Pinpoint the cell where the given text exists, returning its [x, y] midpoint coordinate. 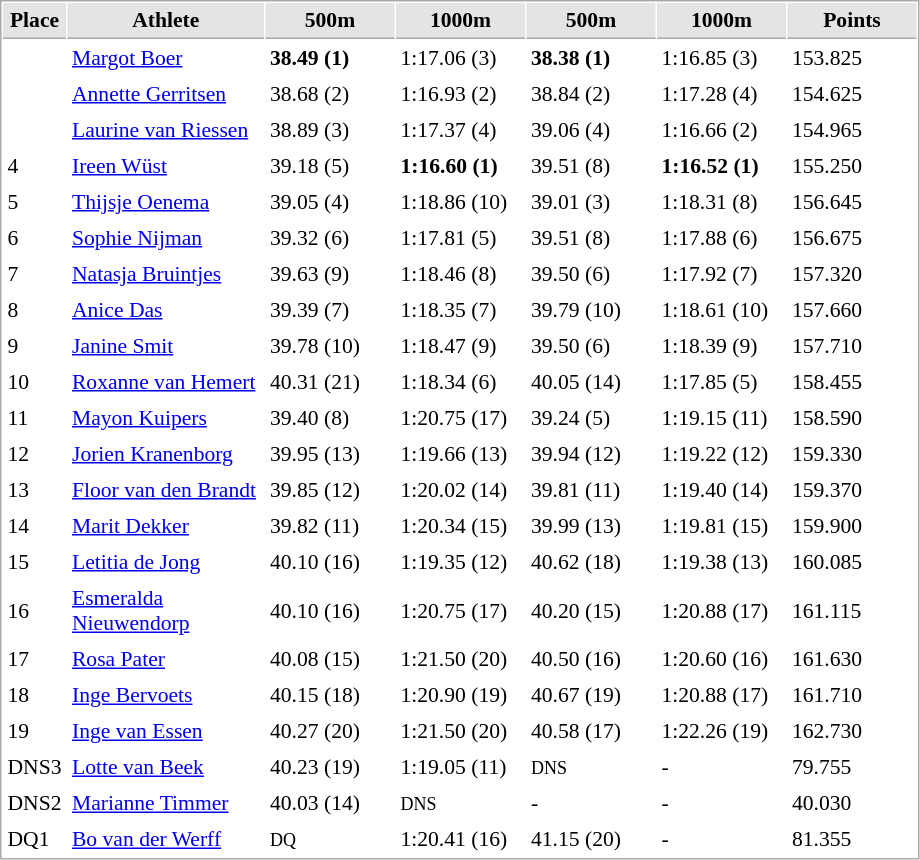
1:16.52 (1) [722, 165]
Esmeralda Nieuwendorp [165, 610]
1:16.85 (3) [722, 57]
161.710 [852, 695]
1:18.47 (9) [460, 345]
38.68 (2) [330, 93]
1:18.35 (7) [460, 309]
40.27 (20) [330, 731]
40.05 (14) [590, 381]
Lotte van Beek [165, 767]
1:17.37 (4) [460, 129]
40.20 (15) [590, 610]
1:19.66 (13) [460, 453]
40.50 (16) [590, 659]
38.89 (3) [330, 129]
15 [34, 561]
5 [34, 201]
1:19.40 (14) [722, 489]
157.320 [852, 273]
156.675 [852, 237]
39.32 (6) [330, 237]
39.99 (13) [590, 525]
1:16.93 (2) [460, 93]
Sophie Nijman [165, 237]
1:20.34 (15) [460, 525]
158.590 [852, 417]
1:16.60 (1) [460, 165]
39.78 (10) [330, 345]
Inge Bervoets [165, 695]
161.115 [852, 610]
Ireen Wüst [165, 165]
Jorien Kranenborg [165, 453]
160.085 [852, 561]
154.965 [852, 129]
40.67 (19) [590, 695]
40.31 (21) [330, 381]
1:17.88 (6) [722, 237]
1:17.06 (3) [460, 57]
1:20.02 (14) [460, 489]
39.06 (4) [590, 129]
1:19.15 (11) [722, 417]
1:17.81 (5) [460, 237]
Laurine van Riessen [165, 129]
Marianne Timmer [165, 803]
1:20.41 (16) [460, 839]
1:22.26 (19) [722, 731]
Place [34, 21]
159.330 [852, 453]
156.645 [852, 201]
1:19.05 (11) [460, 767]
14 [34, 525]
159.370 [852, 489]
7 [34, 273]
Roxanne van Hemert [165, 381]
Annette Gerritsen [165, 93]
40.030 [852, 803]
159.900 [852, 525]
1:19.22 (12) [722, 453]
38.49 (1) [330, 57]
39.85 (12) [330, 489]
1:18.86 (10) [460, 201]
1:19.35 (12) [460, 561]
12 [34, 453]
Bo van der Werff [165, 839]
38.38 (1) [590, 57]
1:18.61 (10) [722, 309]
19 [34, 731]
40.08 (15) [330, 659]
39.63 (9) [330, 273]
Janine Smit [165, 345]
153.825 [852, 57]
Thijsje Oenema [165, 201]
40.03 (14) [330, 803]
8 [34, 309]
39.81 (11) [590, 489]
162.730 [852, 731]
Marit Dekker [165, 525]
39.05 (4) [330, 201]
40.15 (18) [330, 695]
79.755 [852, 767]
155.250 [852, 165]
39.39 (7) [330, 309]
DNS3 [34, 767]
157.710 [852, 345]
1:18.39 (9) [722, 345]
1:18.31 (8) [722, 201]
1:18.46 (8) [460, 273]
16 [34, 610]
39.95 (13) [330, 453]
1:16.66 (2) [722, 129]
158.455 [852, 381]
Floor van den Brandt [165, 489]
DQ [330, 839]
Natasja Bruintjes [165, 273]
1:19.81 (15) [722, 525]
Points [852, 21]
18 [34, 695]
1:20.90 (19) [460, 695]
157.660 [852, 309]
1:17.92 (7) [722, 273]
81.355 [852, 839]
38.84 (2) [590, 93]
11 [34, 417]
4 [34, 165]
1:17.28 (4) [722, 93]
Anice Das [165, 309]
1:17.85 (5) [722, 381]
1:18.34 (6) [460, 381]
DNS2 [34, 803]
Letitia de Jong [165, 561]
39.18 (5) [330, 165]
39.94 (12) [590, 453]
Mayon Kuipers [165, 417]
39.24 (5) [590, 417]
9 [34, 345]
1:19.38 (13) [722, 561]
41.15 (20) [590, 839]
39.79 (10) [590, 309]
39.01 (3) [590, 201]
154.625 [852, 93]
DQ1 [34, 839]
Rosa Pater [165, 659]
10 [34, 381]
Athlete [165, 21]
Inge van Essen [165, 731]
6 [34, 237]
13 [34, 489]
Margot Boer [165, 57]
40.62 (18) [590, 561]
40.58 (17) [590, 731]
39.82 (11) [330, 525]
17 [34, 659]
39.40 (8) [330, 417]
1:20.60 (16) [722, 659]
161.630 [852, 659]
40.23 (19) [330, 767]
